For the text-containing cell, return its midpoint in [X, Y] coordinate format. 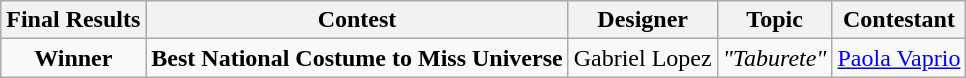
"Taburete" [774, 58]
Final Results [74, 20]
Best National Costume to Miss Universe [357, 58]
Paola Vaprio [899, 58]
Contest [357, 20]
Designer [642, 20]
Winner [74, 58]
Topic [774, 20]
Contestant [899, 20]
Gabriel Lopez [642, 58]
